Extract the (X, Y) coordinate from the center of the cell holding the provided text.  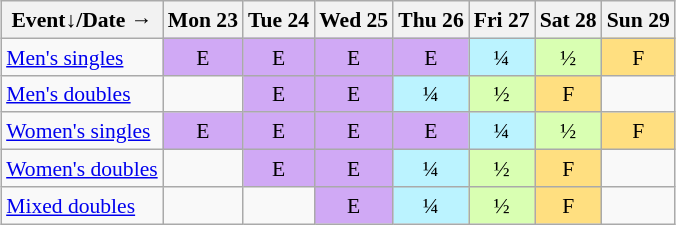
Women's singles (82, 130)
Men's singles (82, 56)
Tue 24 (278, 20)
Sat 28 (568, 20)
Mixed doubles (82, 204)
Mon 23 (203, 20)
Event↓/Date → (82, 20)
Fri 27 (502, 20)
Women's doubles (82, 168)
Wed 25 (354, 20)
Men's doubles (82, 94)
Sun 29 (638, 20)
Thu 26 (431, 20)
